Return the (x, y) coordinate for the center point of the cell that contains the specified text.  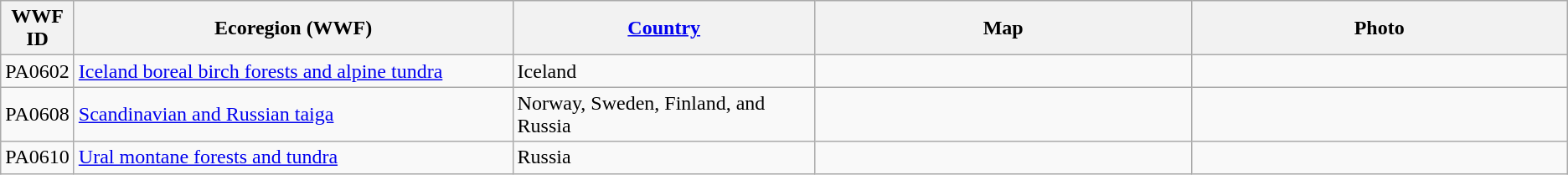
Norway, Sweden, Finland, and Russia (663, 114)
Map (1003, 28)
WWF ID (38, 28)
PA0608 (38, 114)
Ural montane forests and tundra (293, 157)
Country (663, 28)
Russia (663, 157)
Photo (1379, 28)
PA0610 (38, 157)
Iceland boreal birch forests and alpine tundra (293, 71)
PA0602 (38, 71)
Ecoregion (WWF) (293, 28)
Iceland (663, 71)
Scandinavian and Russian taiga (293, 114)
